Pinpoint the cell where the given text exists, returning its [x, y] midpoint coordinate. 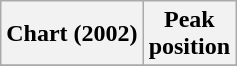
Chart (2002) [72, 34]
Peakposition [189, 34]
